Determine the [x, y] coordinate at the center of the cell enclosing the given text.  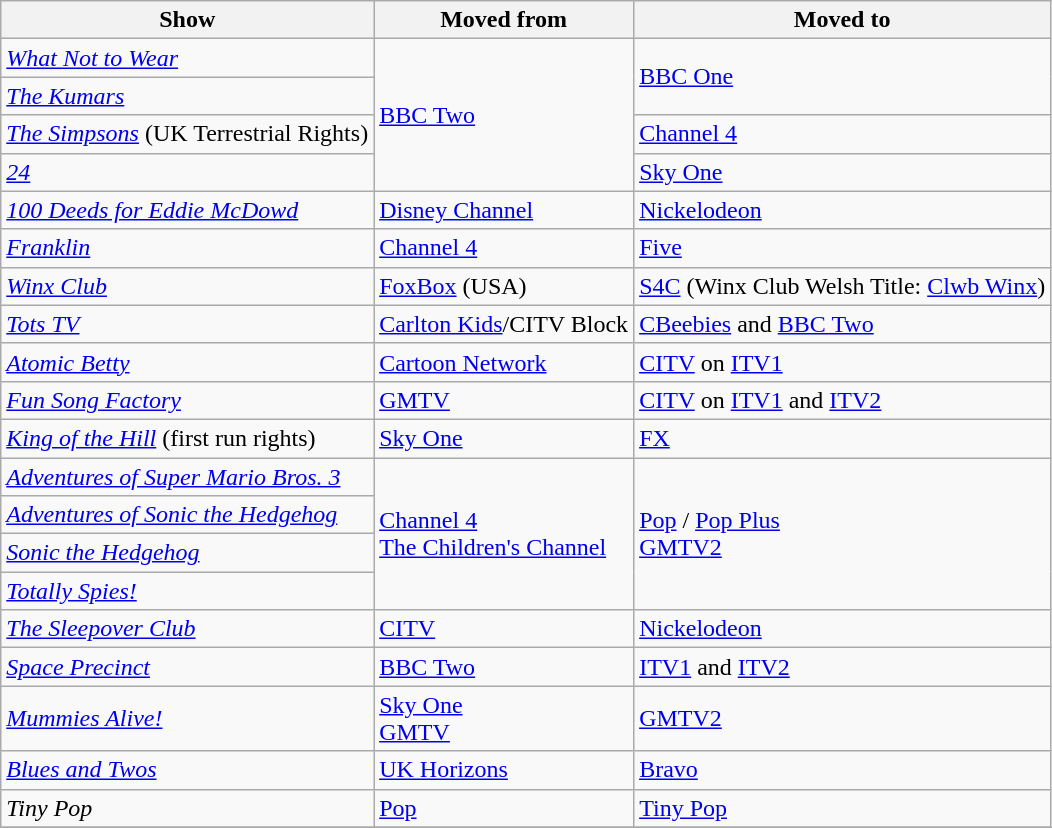
Space Precinct [188, 667]
The Kumars [188, 96]
Pop / Pop PlusGMTV2 [842, 534]
Moved from [504, 20]
GMTV2 [842, 718]
GMTV [504, 400]
Channel 4The Children's Channel [504, 534]
Adventures of Super Mario Bros. 3 [188, 477]
BBC One [842, 77]
King of the Hill (first run rights) [188, 438]
Blues and Twos [188, 770]
What Not to Wear [188, 58]
Cartoon Network [504, 362]
24 [188, 172]
Tots TV [188, 324]
Carlton Kids/CITV Block [504, 324]
FX [842, 438]
Adventures of Sonic the Hedgehog [188, 515]
S4C (Winx Club Welsh Title: Clwb Winx) [842, 286]
Mummies Alive! [188, 718]
Winx Club [188, 286]
CITV [504, 629]
Five [842, 248]
Sky OneGMTV [504, 718]
Moved to [842, 20]
Sonic the Hedgehog [188, 553]
ITV1 and ITV2 [842, 667]
The Simpsons (UK Terrestrial Rights) [188, 134]
Totally Spies! [188, 591]
CITV on ITV1 and ITV2 [842, 400]
Pop [504, 808]
Franklin [188, 248]
100 Deeds for Eddie McDowd [188, 210]
FoxBox (USA) [504, 286]
Fun Song Factory [188, 400]
Atomic Betty [188, 362]
The Sleepover Club [188, 629]
Show [188, 20]
Bravo [842, 770]
UK Horizons [504, 770]
CBeebies and BBC Two [842, 324]
Disney Channel [504, 210]
CITV on ITV1 [842, 362]
